Detect which cell encompasses the target text, then output its (X, Y) center coordinate. 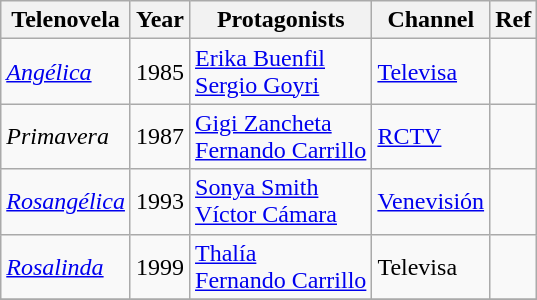
1985 (160, 72)
Telenovela (66, 20)
Rosangélica (66, 202)
Gigi ZanchetaFernando Carrillo (281, 136)
Year (160, 20)
Ref (514, 20)
Erika BuenfilSergio Goyri (281, 72)
RCTV (431, 136)
1993 (160, 202)
1999 (160, 266)
Protagonists (281, 20)
ThalíaFernando Carrillo (281, 266)
Primavera (66, 136)
1987 (160, 136)
Sonya SmithVíctor Cámara (281, 202)
Rosalinda (66, 266)
Angélica (66, 72)
Channel (431, 20)
Venevisión (431, 202)
